Extract the [x, y] coordinate from the center of the cell holding the provided text.  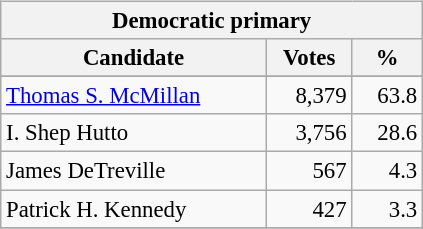
567 [309, 171]
% [388, 58]
63.8 [388, 96]
427 [309, 209]
I. Shep Hutto [134, 133]
Democratic primary [212, 21]
3,756 [309, 133]
James DeTreville [134, 171]
4.3 [388, 171]
3.3 [388, 209]
8,379 [309, 96]
Votes [309, 58]
Candidate [134, 58]
28.6 [388, 133]
Thomas S. McMillan [134, 96]
Patrick H. Kennedy [134, 209]
